Provide the (X, Y) coordinate of the cell's center where the given text is located.  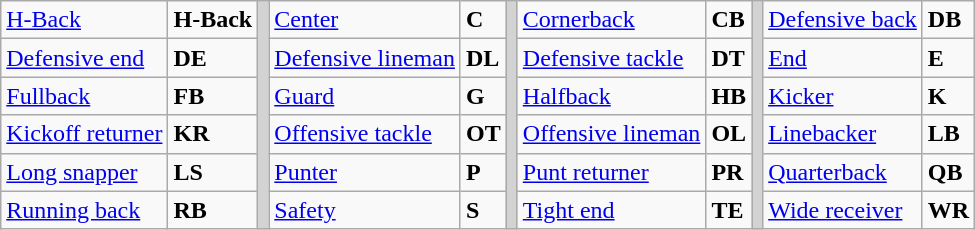
Linebacker (843, 134)
Halfback (612, 96)
Defensive end (84, 58)
KR (213, 134)
HB (729, 96)
C (483, 20)
DT (729, 58)
Running back (84, 210)
Defensive lineman (365, 58)
Offensive lineman (612, 134)
RB (213, 210)
E (948, 58)
QB (948, 172)
K (948, 96)
Offensive tackle (365, 134)
Wide receiver (843, 210)
Cornerback (612, 20)
P (483, 172)
Defensive back (843, 20)
Safety (365, 210)
TE (729, 210)
PR (729, 172)
DB (948, 20)
G (483, 96)
FB (213, 96)
LB (948, 134)
DE (213, 58)
WR (948, 210)
Kickoff returner (84, 134)
DL (483, 58)
Punter (365, 172)
S (483, 210)
Defensive tackle (612, 58)
OT (483, 134)
Quarterback (843, 172)
LS (213, 172)
Long snapper (84, 172)
End (843, 58)
Tight end (612, 210)
Guard (365, 96)
CB (729, 20)
Fullback (84, 96)
Kicker (843, 96)
Punt returner (612, 172)
Center (365, 20)
OL (729, 134)
